Output the (x, y) coordinate of the center of the cell containing the given text.  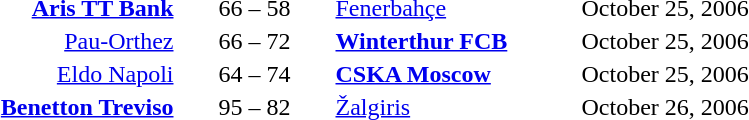
66 – 72 (254, 41)
64 – 74 (254, 74)
CSKA Moscow (456, 74)
Winterthur FCB (456, 41)
